Detect which cell encompasses the target text, then output its (X, Y) center coordinate. 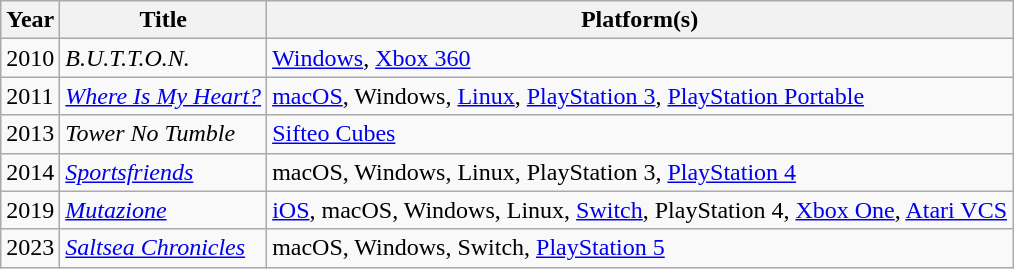
2023 (30, 248)
Sportsfriends (164, 172)
Mutazione (164, 210)
2013 (30, 134)
2010 (30, 58)
Title (164, 20)
iOS, macOS, Windows, Linux, Switch, PlayStation 4, Xbox One, Atari VCS (640, 210)
macOS, Windows, Linux, PlayStation 3, PlayStation Portable (640, 96)
2019 (30, 210)
2014 (30, 172)
Saltsea Chronicles (164, 248)
Sifteo Cubes (640, 134)
Tower No Tumble (164, 134)
B.U.T.T.O.N. (164, 58)
2011 (30, 96)
Where Is My Heart? (164, 96)
Year (30, 20)
macOS, Windows, Linux, PlayStation 3, PlayStation 4 (640, 172)
macOS, Windows, Switch, PlayStation 5 (640, 248)
Platform(s) (640, 20)
Windows, Xbox 360 (640, 58)
